Identify which cell holds the provided text, then report its [X, Y] central coordinate. 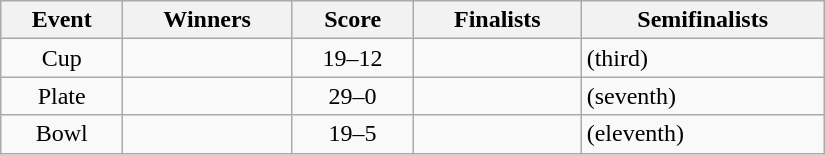
Finalists [498, 20]
19–5 [353, 134]
29–0 [353, 96]
Bowl [62, 134]
(third) [702, 58]
Event [62, 20]
Winners [208, 20]
Cup [62, 58]
Score [353, 20]
19–12 [353, 58]
(seventh) [702, 96]
(eleventh) [702, 134]
Plate [62, 96]
Semifinalists [702, 20]
